Pinpoint the cell where the given text exists, returning its [x, y] midpoint coordinate. 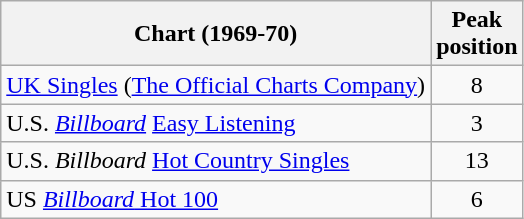
8 [477, 85]
Chart (1969-70) [216, 34]
U.S. Billboard Hot Country Singles [216, 161]
6 [477, 199]
Peakposition [477, 34]
3 [477, 123]
13 [477, 161]
U.S. Billboard Easy Listening [216, 123]
US Billboard Hot 100 [216, 199]
UK Singles (The Official Charts Company) [216, 85]
